For the text-containing cell, return its midpoint in (X, Y) coordinate format. 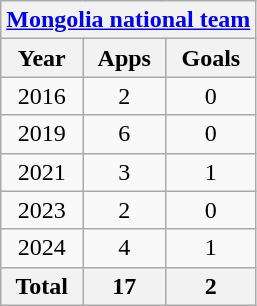
4 (124, 248)
2024 (42, 248)
3 (124, 172)
2021 (42, 172)
2023 (42, 210)
17 (124, 286)
6 (124, 134)
Year (42, 58)
Apps (124, 58)
Goals (211, 58)
2016 (42, 96)
2019 (42, 134)
Mongolia national team (128, 20)
Total (42, 286)
